Extract the [x, y] coordinate from the center of the cell holding the provided text.  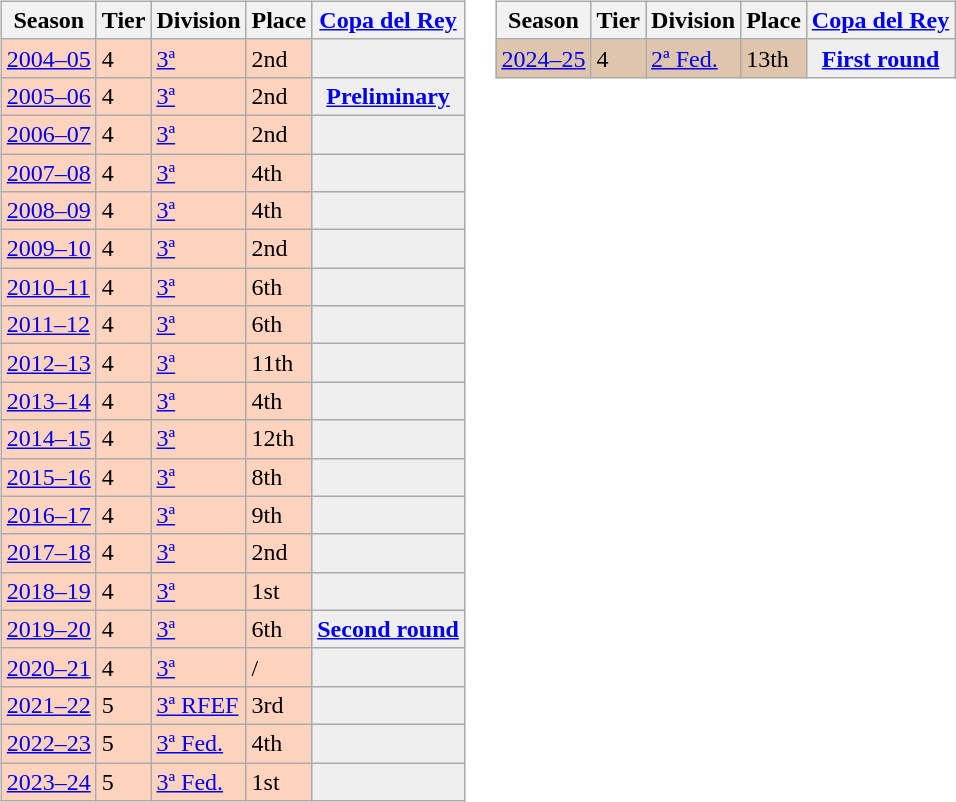
2006–07 [48, 134]
2021–22 [48, 705]
2018–19 [48, 591]
2017–18 [48, 553]
2015–16 [48, 477]
2019–20 [48, 629]
12th [279, 439]
2007–08 [48, 173]
2009–10 [48, 249]
2012–13 [48, 363]
Preliminary [388, 96]
2014–15 [48, 439]
2004–05 [48, 58]
2010–11 [48, 287]
/ [279, 667]
2005–06 [48, 96]
2013–14 [48, 401]
2016–17 [48, 515]
2022–23 [48, 743]
2011–12 [48, 325]
2020–21 [48, 667]
2024–25 [544, 58]
3rd [279, 705]
Second round [388, 629]
2008–09 [48, 211]
2ª Fed. [694, 58]
13th [774, 58]
First round [880, 58]
8th [279, 477]
11th [279, 363]
9th [279, 515]
3ª RFEF [198, 705]
2023–24 [48, 781]
